Return the (X, Y) coordinate for the center point of the cell that contains the specified text.  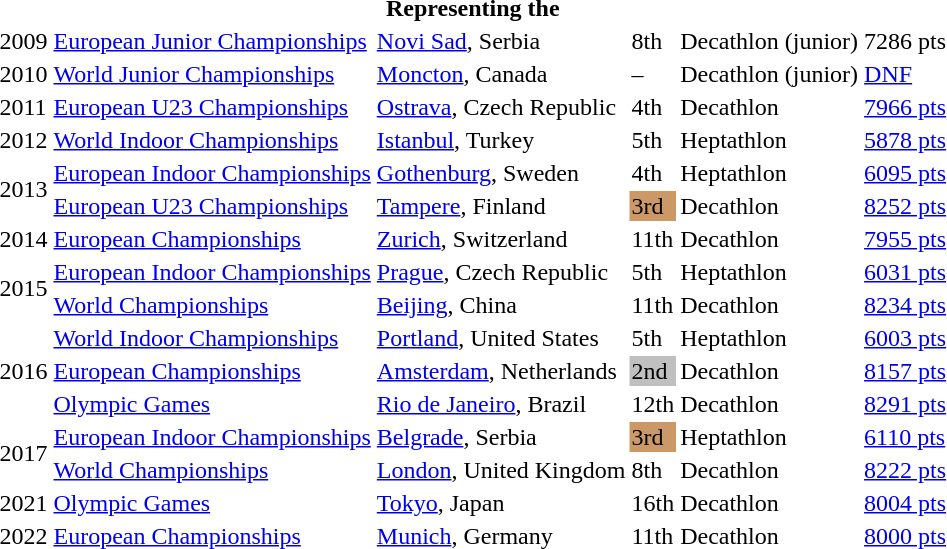
World Junior Championships (212, 74)
16th (653, 503)
London, United Kingdom (501, 470)
– (653, 74)
Moncton, Canada (501, 74)
Istanbul, Turkey (501, 140)
Beijing, China (501, 305)
Prague, Czech Republic (501, 272)
Gothenburg, Sweden (501, 173)
Zurich, Switzerland (501, 239)
Portland, United States (501, 338)
European Junior Championships (212, 41)
Rio de Janeiro, Brazil (501, 404)
Amsterdam, Netherlands (501, 371)
Novi Sad, Serbia (501, 41)
2nd (653, 371)
Ostrava, Czech Republic (501, 107)
Tampere, Finland (501, 206)
Tokyo, Japan (501, 503)
12th (653, 404)
Belgrade, Serbia (501, 437)
